Search for the cell housing the specified text and yield its [X, Y] center coordinate. 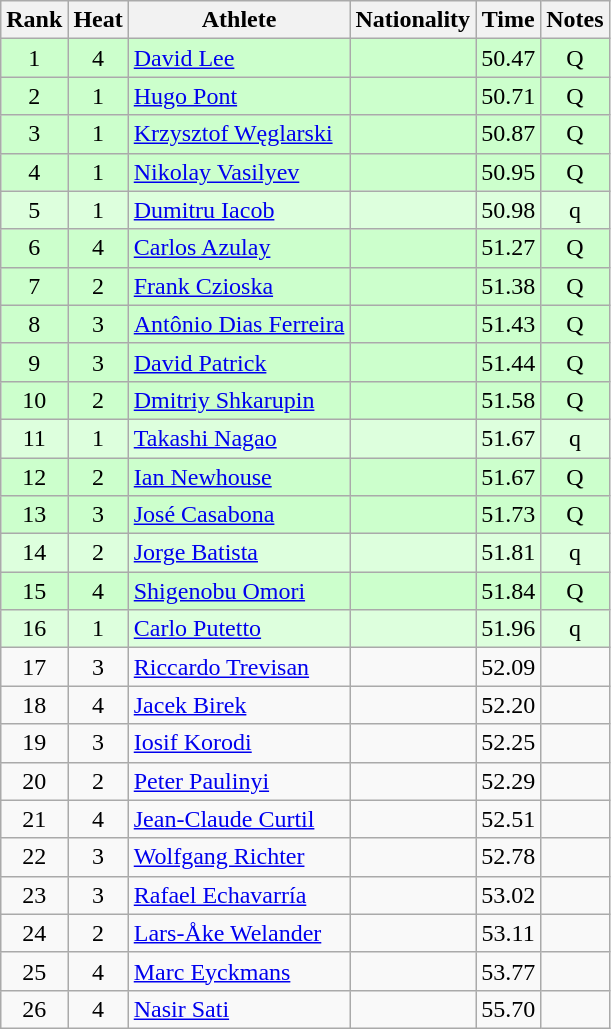
15 [34, 591]
Notes [575, 20]
11 [34, 438]
Jorge Batista [239, 553]
Marc Eyckmans [239, 971]
17 [34, 667]
51.44 [508, 362]
14 [34, 553]
Jean-Claude Curtil [239, 819]
50.71 [508, 96]
25 [34, 971]
51.38 [508, 286]
Peter Paulinyi [239, 781]
19 [34, 743]
21 [34, 819]
10 [34, 400]
50.47 [508, 58]
Lars-Åke Welander [239, 933]
Nasir Sati [239, 1009]
52.51 [508, 819]
55.70 [508, 1009]
Carlos Azulay [239, 248]
6 [34, 248]
52.29 [508, 781]
Athlete [239, 20]
David Lee [239, 58]
12 [34, 477]
20 [34, 781]
51.73 [508, 515]
50.98 [508, 210]
8 [34, 324]
53.02 [508, 895]
51.27 [508, 248]
Rafael Echavarría [239, 895]
Time [508, 20]
7 [34, 286]
52.25 [508, 743]
Nikolay Vasilyev [239, 172]
22 [34, 857]
Hugo Pont [239, 96]
Frank Czioska [239, 286]
52.09 [508, 667]
51.81 [508, 553]
51.96 [508, 629]
Krzysztof Węglarski [239, 134]
Dmitriy Shkarupin [239, 400]
9 [34, 362]
52.78 [508, 857]
José Casabona [239, 515]
Dumitru Iacob [239, 210]
16 [34, 629]
Iosif Korodi [239, 743]
Takashi Nagao [239, 438]
Carlo Putetto [239, 629]
Ian Newhouse [239, 477]
51.43 [508, 324]
Antônio Dias Ferreira [239, 324]
13 [34, 515]
Jacek Birek [239, 705]
Heat [98, 20]
53.77 [508, 971]
Shigenobu Omori [239, 591]
Rank [34, 20]
53.11 [508, 933]
50.95 [508, 172]
5 [34, 210]
50.87 [508, 134]
26 [34, 1009]
Riccardo Trevisan [239, 667]
24 [34, 933]
23 [34, 895]
51.84 [508, 591]
David Patrick [239, 362]
18 [34, 705]
Wolfgang Richter [239, 857]
51.58 [508, 400]
52.20 [508, 705]
Nationality [413, 20]
